Locate the cell with the specified text and output its (x, y) center coordinate. 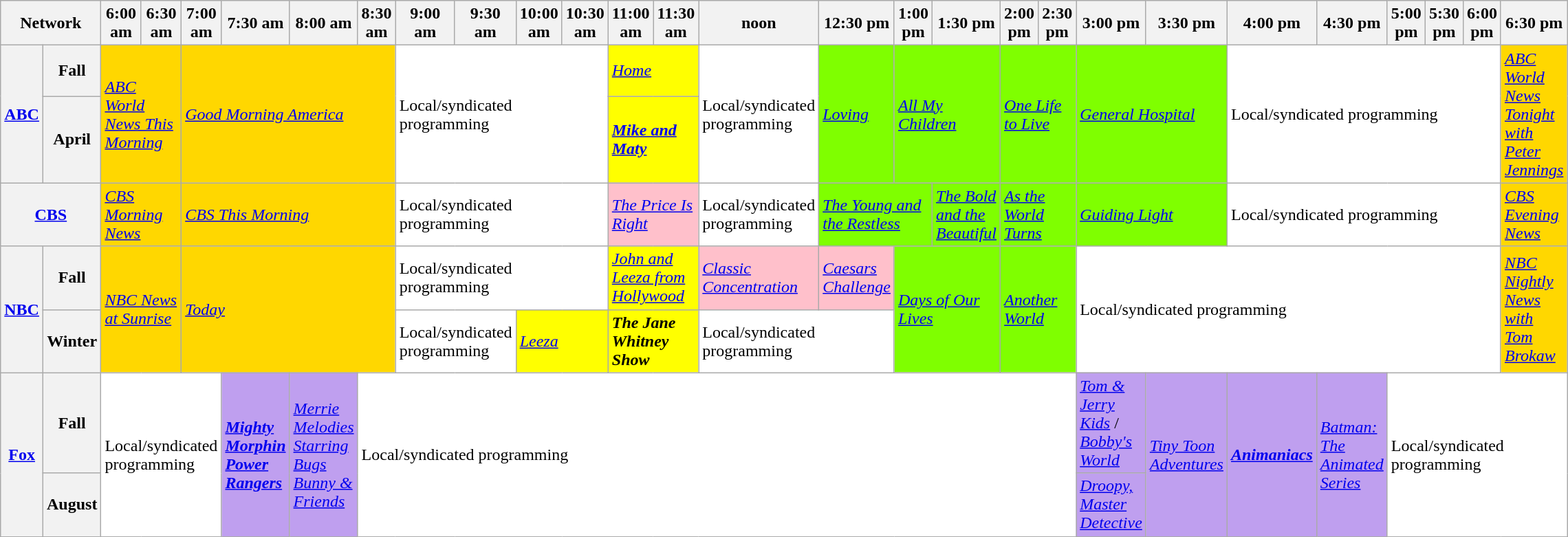
Batman: The Animated Series (1352, 454)
As the World Turns (1038, 215)
9:30 am (486, 23)
3:30 pm (1186, 23)
CBS Evening News (1534, 215)
2:00 pm (1019, 23)
7:00 am (202, 23)
April (72, 140)
The Jane Whitney Show (653, 341)
6:00 am (121, 23)
4:00 pm (1272, 23)
NBC Nightly News with Tom Brokaw (1534, 309)
3:00 pm (1111, 23)
7:30 am (256, 23)
CBS (51, 215)
ABC (22, 114)
11:00 am (631, 23)
Droopy, Master Detective (1111, 505)
5:30 pm (1444, 23)
NBC News at Sunrise (142, 309)
1:00 pm (913, 23)
Tiny Toon Adventures (1186, 454)
8:30 am (377, 23)
CBS Morning News (142, 215)
All My Children (947, 114)
12:30 pm (857, 23)
Days of Our Lives (947, 309)
Loving (857, 114)
CBS This Morning (289, 215)
The Price Is Right (653, 215)
NBC (22, 309)
Mike and Maty (653, 140)
6:30 am (161, 23)
Tom & Jerry Kids / Bobby's World (1111, 423)
Caesars Challenge (857, 278)
Network (51, 23)
Good Morning America (289, 114)
The Bold and the Beautiful (967, 215)
2:30 pm (1058, 23)
1:30 pm (967, 23)
8:00 am (323, 23)
August (72, 505)
noon (759, 23)
Another World (1038, 309)
ABC World News This Morning (142, 114)
Animaniacs (1272, 454)
Leeza (562, 341)
Fox (22, 454)
One Life to Live (1038, 114)
Winter (72, 341)
Classic Concentration (759, 278)
4:30 pm (1352, 23)
5:00 pm (1406, 23)
9:00 am (425, 23)
10:00 am (539, 23)
11:30 am (676, 23)
John and Leeza from Hollywood (653, 278)
Today (289, 309)
The Young and the Restless (876, 215)
6:30 pm (1534, 23)
Mighty Morphin Power Rangers (256, 454)
ABC World News Tonight with Peter Jennings (1534, 114)
Guiding Light (1152, 215)
General Hospital (1152, 114)
Merrie Melodies Starring Bugs Bunny & Friends (323, 454)
10:30 am (585, 23)
6:00 pm (1481, 23)
Home (653, 71)
